Output the [X, Y] coordinate of the center of the cell containing the given text.  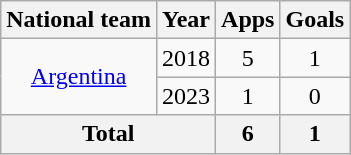
Argentina [79, 77]
2023 [186, 96]
Year [186, 20]
0 [315, 96]
5 [248, 58]
6 [248, 134]
Goals [315, 20]
2018 [186, 58]
Apps [248, 20]
Total [108, 134]
National team [79, 20]
